Determine the (X, Y) coordinate at the center of the cell enclosing the given text.  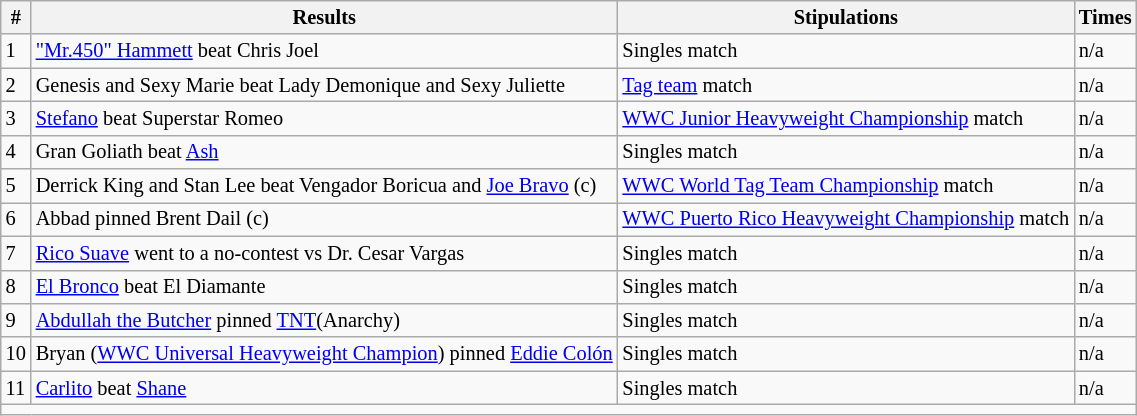
Results (324, 17)
6 (16, 219)
WWC Puerto Rico Heavyweight Championship match (846, 219)
WWC World Tag Team Championship match (846, 186)
El Bronco beat El Diamante (324, 287)
Gran Goliath beat Ash (324, 152)
Times (1106, 17)
Rico Suave went to a no-contest vs Dr. Cesar Vargas (324, 253)
7 (16, 253)
Stefano beat Superstar Romeo (324, 118)
Derrick King and Stan Lee beat Vengador Boricua and Joe Bravo (c) (324, 186)
3 (16, 118)
Stipulations (846, 17)
9 (16, 320)
10 (16, 354)
Abbad pinned Brent Dail (c) (324, 219)
Abdullah the Butcher pinned TNT(Anarchy) (324, 320)
Carlito beat Shane (324, 388)
# (16, 17)
"Mr.450" Hammett beat Chris Joel (324, 51)
Genesis and Sexy Marie beat Lady Demonique and Sexy Juliette (324, 85)
4 (16, 152)
WWC Junior Heavyweight Championship match (846, 118)
5 (16, 186)
8 (16, 287)
Tag team match (846, 85)
2 (16, 85)
Bryan (WWC Universal Heavyweight Champion) pinned Eddie Colón (324, 354)
1 (16, 51)
11 (16, 388)
